Find where the given text appears and provide that cell's center as [x, y] coordinate. 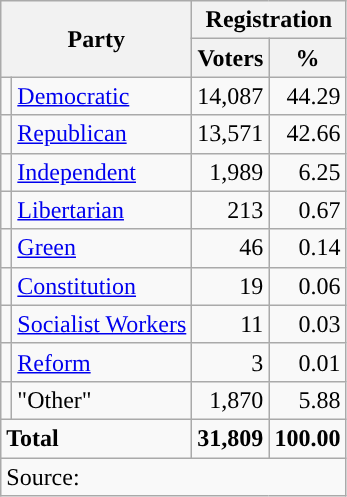
Libertarian [102, 210]
Source: [174, 477]
1,870 [230, 400]
100.00 [308, 438]
31,809 [230, 438]
"Other" [102, 400]
Constitution [102, 286]
14,087 [230, 96]
Democratic [102, 96]
6.25 [308, 172]
0.14 [308, 248]
0.06 [308, 286]
Reform [102, 362]
Green [102, 248]
Registration [269, 20]
3 [230, 362]
42.66 [308, 134]
Total [96, 438]
0.67 [308, 210]
% [308, 58]
5.88 [308, 400]
13,571 [230, 134]
0.03 [308, 324]
Republican [102, 134]
1,989 [230, 172]
Voters [230, 58]
Independent [102, 172]
46 [230, 248]
0.01 [308, 362]
44.29 [308, 96]
Socialist Workers [102, 324]
11 [230, 324]
Party [96, 39]
19 [230, 286]
213 [230, 210]
